Return [X, Y] of the center of cell containing provided text 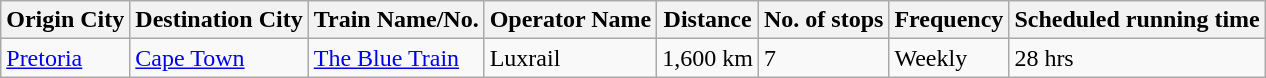
7 [823, 58]
Frequency [949, 20]
The Blue Train [396, 58]
1,600 km [708, 58]
28 hrs [1137, 58]
Cape Town [219, 58]
Train Name/No. [396, 20]
Pretoria [66, 58]
No. of stops [823, 20]
Weekly [949, 58]
Distance [708, 20]
Origin City [66, 20]
Scheduled running time [1137, 20]
Luxrail [570, 58]
Operator Name [570, 20]
Destination City [219, 20]
